Locate the cell with the specified text and output its (x, y) center coordinate. 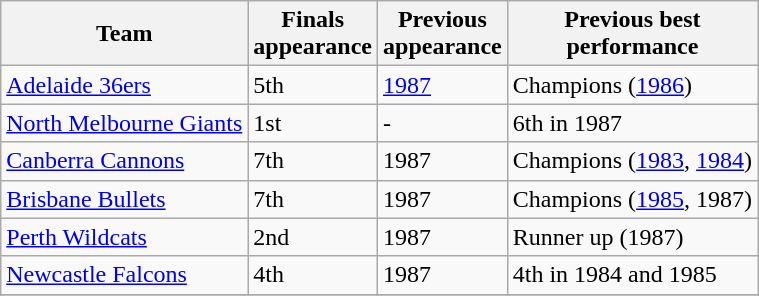
2nd (313, 237)
6th in 1987 (632, 123)
Finalsappearance (313, 34)
Champions (1983, 1984) (632, 161)
- (443, 123)
Perth Wildcats (124, 237)
Champions (1985, 1987) (632, 199)
Champions (1986) (632, 85)
5th (313, 85)
4th (313, 275)
Brisbane Bullets (124, 199)
Team (124, 34)
Previousappearance (443, 34)
North Melbourne Giants (124, 123)
Previous bestperformance (632, 34)
4th in 1984 and 1985 (632, 275)
1st (313, 123)
Newcastle Falcons (124, 275)
Canberra Cannons (124, 161)
Adelaide 36ers (124, 85)
Runner up (1987) (632, 237)
